Return the (x, y) coordinate for the center point of the cell that contains the specified text.  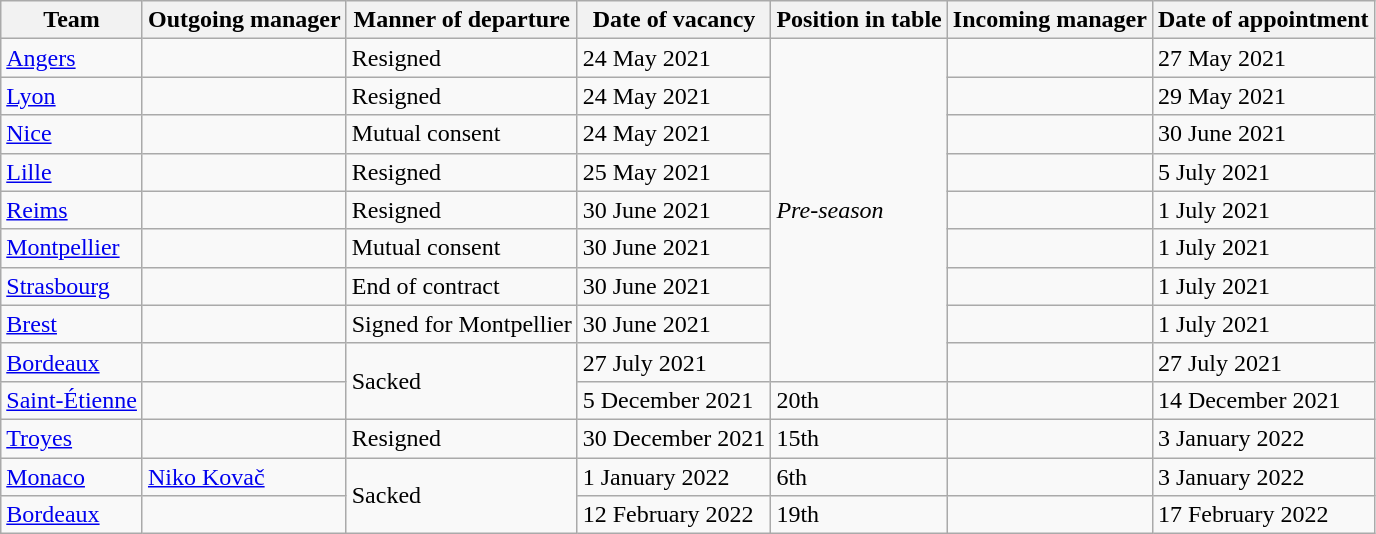
Strasbourg (72, 286)
12 February 2022 (674, 515)
29 May 2021 (1263, 96)
5 July 2021 (1263, 172)
30 December 2021 (674, 438)
1 January 2022 (674, 477)
5 December 2021 (674, 400)
End of contract (462, 286)
Signed for Montpellier (462, 324)
Monaco (72, 477)
27 May 2021 (1263, 58)
Saint-Étienne (72, 400)
19th (859, 515)
Lyon (72, 96)
Outgoing manager (244, 20)
Brest (72, 324)
Montpellier (72, 248)
20th (859, 400)
Pre-season (859, 210)
14 December 2021 (1263, 400)
Team (72, 20)
25 May 2021 (674, 172)
Date of appointment (1263, 20)
Nice (72, 134)
17 February 2022 (1263, 515)
Position in table (859, 20)
Date of vacancy (674, 20)
Incoming manager (1050, 20)
Niko Kovač (244, 477)
Angers (72, 58)
15th (859, 438)
Reims (72, 210)
Troyes (72, 438)
Manner of departure (462, 20)
Lille (72, 172)
6th (859, 477)
